Locate the cell with the specified text and output its [X, Y] center coordinate. 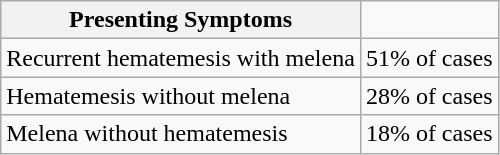
51% of cases [429, 58]
28% of cases [429, 96]
Melena without hematemesis [181, 134]
Presenting Symptoms [181, 20]
Hematemesis without melena [181, 96]
18% of cases [429, 134]
Recurrent hematemesis with melena [181, 58]
